Return the [x, y] coordinate for the center point of the cell that contains the specified text.  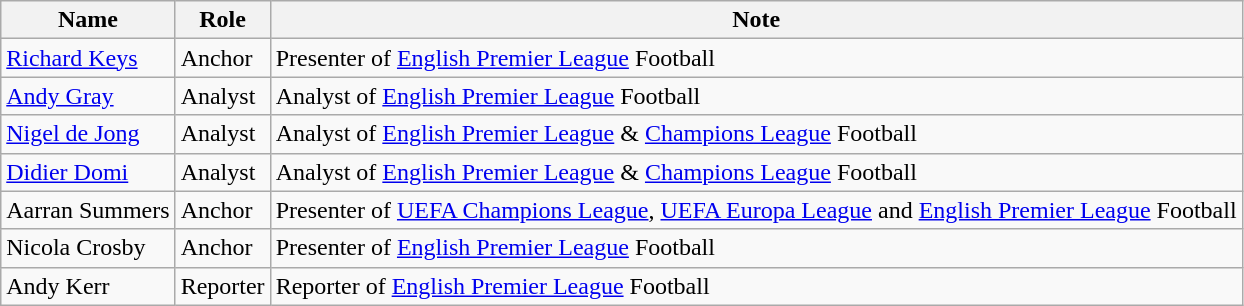
Reporter of English Premier League Football [756, 286]
Didier Domi [88, 172]
Richard Keys [88, 58]
Reporter [222, 286]
Andy Kerr [88, 286]
Aarran Summers [88, 210]
Nigel de Jong [88, 134]
Nicola Crosby [88, 248]
Name [88, 20]
Andy Gray [88, 96]
Note [756, 20]
Role [222, 20]
Presenter of UEFA Champions League, UEFA Europa League and English Premier League Football [756, 210]
Analyst of English Premier League Football [756, 96]
